Output the [X, Y] coordinate of the center of the cell containing the given text.  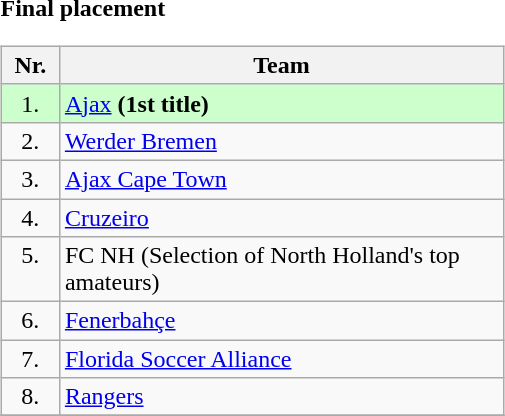
8. [30, 397]
Team [281, 65]
2. [30, 141]
Fenerbahçe [281, 321]
6. [30, 321]
Ajax (1st title) [281, 103]
FC NH (Selection of North Holland's top amateurs) [281, 270]
1. [30, 103]
5. [30, 270]
Rangers [281, 397]
3. [30, 179]
Werder Bremen [281, 141]
4. [30, 217]
Cruzeiro [281, 217]
Florida Soccer Alliance [281, 359]
Nr. [30, 65]
7. [30, 359]
Ajax Cape Town [281, 179]
